Output the (X, Y) coordinate of the center of the cell containing the given text.  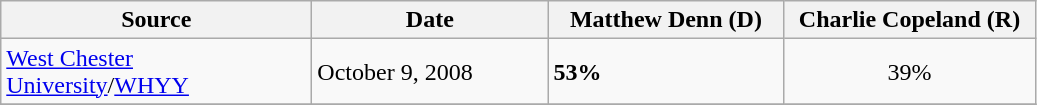
Charlie Copeland (R) (910, 20)
Source (156, 20)
West Chester University/WHYY (156, 72)
39% (910, 72)
53% (666, 72)
October 9, 2008 (430, 72)
Date (430, 20)
Matthew Denn (D) (666, 20)
